Determine the (x, y) coordinate at the center of the cell enclosing the given text.  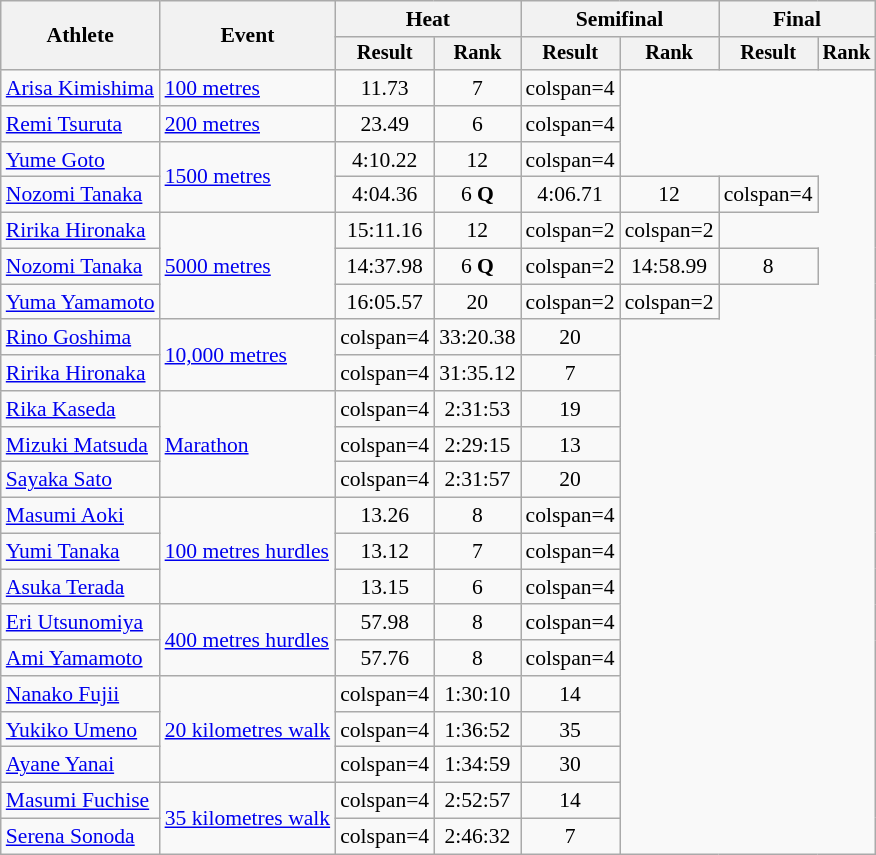
Final (798, 19)
14:58.99 (670, 267)
Yuma Yamamoto (80, 302)
Yukiko Umeno (80, 730)
57.98 (384, 623)
Eri Utsunomiya (80, 623)
4:06.71 (570, 195)
Arisa Kimishima (80, 88)
2:31:57 (477, 480)
Sayaka Sato (80, 480)
57.76 (384, 658)
13.12 (384, 552)
35 kilometres walk (248, 818)
Rika Kaseda (80, 409)
13.26 (384, 516)
Masumi Fuchise (80, 801)
5000 metres (248, 266)
1500 metres (248, 178)
14:37.98 (384, 267)
Mizuki Matsuda (80, 445)
23.49 (384, 124)
Semifinal (620, 19)
200 metres (248, 124)
20 kilometres walk (248, 730)
1:34:59 (477, 765)
2:52:57 (477, 801)
100 metres (248, 88)
Marathon (248, 444)
Asuka Terada (80, 587)
Rino Goshima (80, 338)
2:29:15 (477, 445)
19 (570, 409)
10,000 metres (248, 356)
13.15 (384, 587)
33:20.38 (477, 338)
400 metres hurdles (248, 640)
Ayane Yanai (80, 765)
35 (570, 730)
31:35.12 (477, 373)
Yumi Tanaka (80, 552)
11.73 (384, 88)
4:04.36 (384, 195)
2:31:53 (477, 409)
1:30:10 (477, 694)
Remi Tsuruta (80, 124)
Nanako Fujii (80, 694)
Masumi Aoki (80, 516)
Yume Goto (80, 160)
16:05.57 (384, 302)
13 (570, 445)
2:46:32 (477, 837)
Serena Sonoda (80, 837)
Athlete (80, 36)
30 (570, 765)
4:10.22 (384, 160)
100 metres hurdles (248, 552)
Ami Yamamoto (80, 658)
15:11.16 (384, 231)
Event (248, 36)
1:36:52 (477, 730)
Heat (428, 19)
